Pinpoint the cell where the given text exists, returning its (x, y) midpoint coordinate. 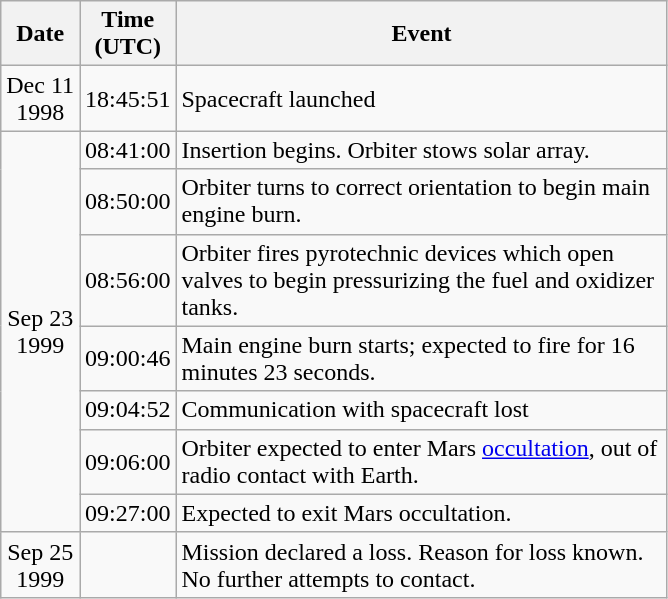
Expected to exit Mars occultation. (422, 513)
09:04:52 (128, 410)
Orbiter expected to enter Mars occultation, out of radio contact with Earth. (422, 462)
09:06:00 (128, 462)
Sep 251999 (40, 564)
Orbiter fires pyrotechnic devices which open valves to begin pressurizing the fuel and oxidizer tanks. (422, 280)
Date (40, 34)
Dec 111998 (40, 98)
18:45:51 (128, 98)
Time(UTC) (128, 34)
Insertion begins. Orbiter stows solar array. (422, 150)
08:56:00 (128, 280)
Spacecraft launched (422, 98)
Event (422, 34)
Mission declared a loss. Reason for loss known. No further attempts to contact. (422, 564)
08:41:00 (128, 150)
09:00:46 (128, 358)
Communication with spacecraft lost (422, 410)
Sep 231999 (40, 332)
08:50:00 (128, 202)
Main engine burn starts; expected to fire for 16 minutes 23 seconds. (422, 358)
09:27:00 (128, 513)
Orbiter turns to correct orientation to begin main engine burn. (422, 202)
